Search for the cell housing the specified text and yield its [x, y] center coordinate. 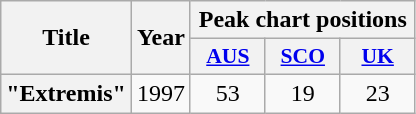
"Extremis" [66, 93]
23 [378, 93]
53 [228, 93]
Title [66, 38]
1997 [160, 93]
19 [302, 93]
Peak chart positions [302, 20]
AUS [228, 57]
UK [378, 57]
Year [160, 38]
SCO [302, 57]
